For the text-containing cell, return its midpoint in [x, y] coordinate format. 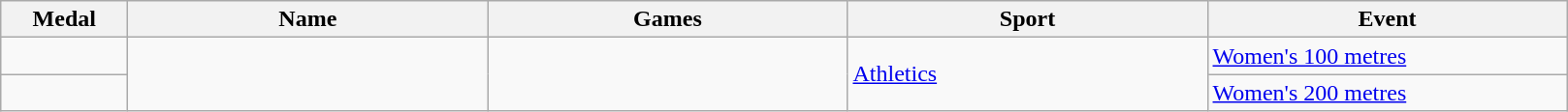
Athletics [1028, 74]
Women's 100 metres [1387, 56]
Medal [64, 19]
Sport [1028, 19]
Event [1387, 19]
Name [308, 19]
Games [667, 19]
Women's 200 metres [1387, 93]
